Scan for the cell matching the given text and deliver its (X, Y) coordinate at center. 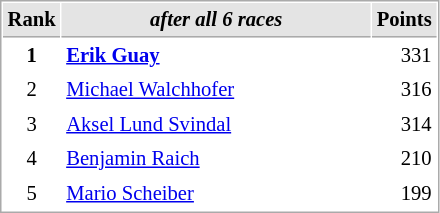
1 (32, 56)
Benjamin Raich (216, 158)
2 (32, 90)
Mario Scheiber (216, 194)
4 (32, 158)
after all 6 races (216, 20)
314 (404, 124)
5 (32, 194)
Rank (32, 20)
Points (404, 20)
Erik Guay (216, 56)
Michael Walchhofer (216, 90)
3 (32, 124)
210 (404, 158)
316 (404, 90)
199 (404, 194)
331 (404, 56)
Aksel Lund Svindal (216, 124)
